From the cell containing the given text, extract its center point as [x, y] coordinate. 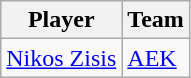
AEK [156, 58]
Team [156, 20]
Nikos Zisis [62, 58]
Player [62, 20]
